Return the [x, y] coordinate for the center point of the cell that contains the specified text.  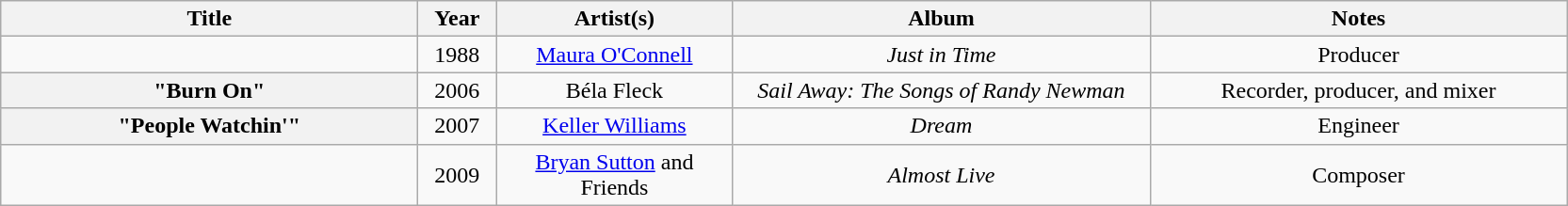
Year [458, 19]
1988 [458, 55]
Just in Time [942, 55]
Engineer [1358, 126]
Recorder, producer, and mixer [1358, 90]
Sail Away: The Songs of Randy Newman [942, 90]
2006 [458, 90]
Producer [1358, 55]
Composer [1358, 175]
Dream [942, 126]
Maura O'Connell [614, 55]
Album [942, 19]
Title [209, 19]
2007 [458, 126]
"Burn On" [209, 90]
2009 [458, 175]
Keller Williams [614, 126]
"People Watchin'" [209, 126]
Artist(s) [614, 19]
Béla Fleck [614, 90]
Bryan Sutton and Friends [614, 175]
Almost Live [942, 175]
Notes [1358, 19]
